Search for the cell housing the specified text and yield its [x, y] center coordinate. 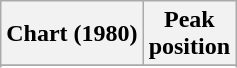
Chart (1980) [72, 34]
Peakposition [189, 34]
